Return the [X, Y] coordinate for the center point of the cell that contains the specified text.  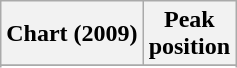
Chart (2009) [72, 34]
Peakposition [189, 34]
